Return the (x, y) coordinate for the center point of the cell that contains the specified text.  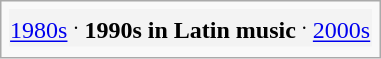
1980s . 1990s in Latin music . 2000s (190, 27)
